Scan for the cell matching the given text and deliver its (x, y) coordinate at center. 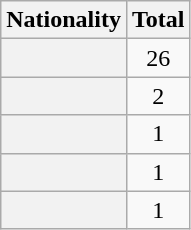
2 (158, 96)
Nationality (64, 20)
Total (158, 20)
26 (158, 58)
